Pinpoint the cell where the given text exists, returning its (x, y) midpoint coordinate. 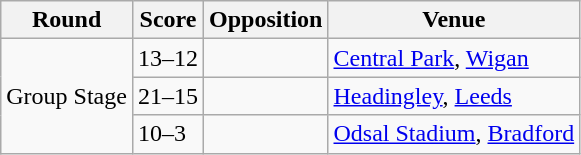
Odsal Stadium, Bradford (454, 134)
Venue (454, 20)
Opposition (266, 20)
Central Park, Wigan (454, 58)
Group Stage (67, 96)
Round (67, 20)
13–12 (168, 58)
10–3 (168, 134)
Headingley, Leeds (454, 96)
21–15 (168, 96)
Score (168, 20)
